Return (x, y) of the center of cell containing provided text 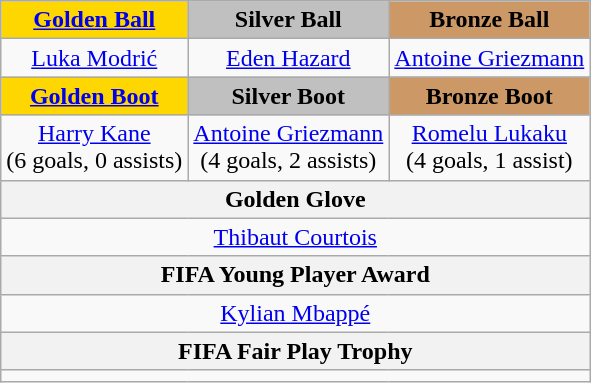
Bronze Boot (490, 96)
Silver Boot (288, 96)
Kylian Mbappé (296, 313)
FIFA Young Player Award (296, 275)
Antoine Griezmann(4 goals, 2 assists) (288, 148)
Silver Ball (288, 20)
Golden Glove (296, 199)
Luka Modrić (94, 58)
Harry Kane(6 goals, 0 assists) (94, 148)
Golden Boot (94, 96)
Golden Ball (94, 20)
Bronze Ball (490, 20)
Eden Hazard (288, 58)
Antoine Griezmann (490, 58)
Thibaut Courtois (296, 237)
FIFA Fair Play Trophy (296, 351)
Romelu Lukaku(4 goals, 1 assist) (490, 148)
